Return the (X, Y) coordinate for the center point of the cell that contains the specified text.  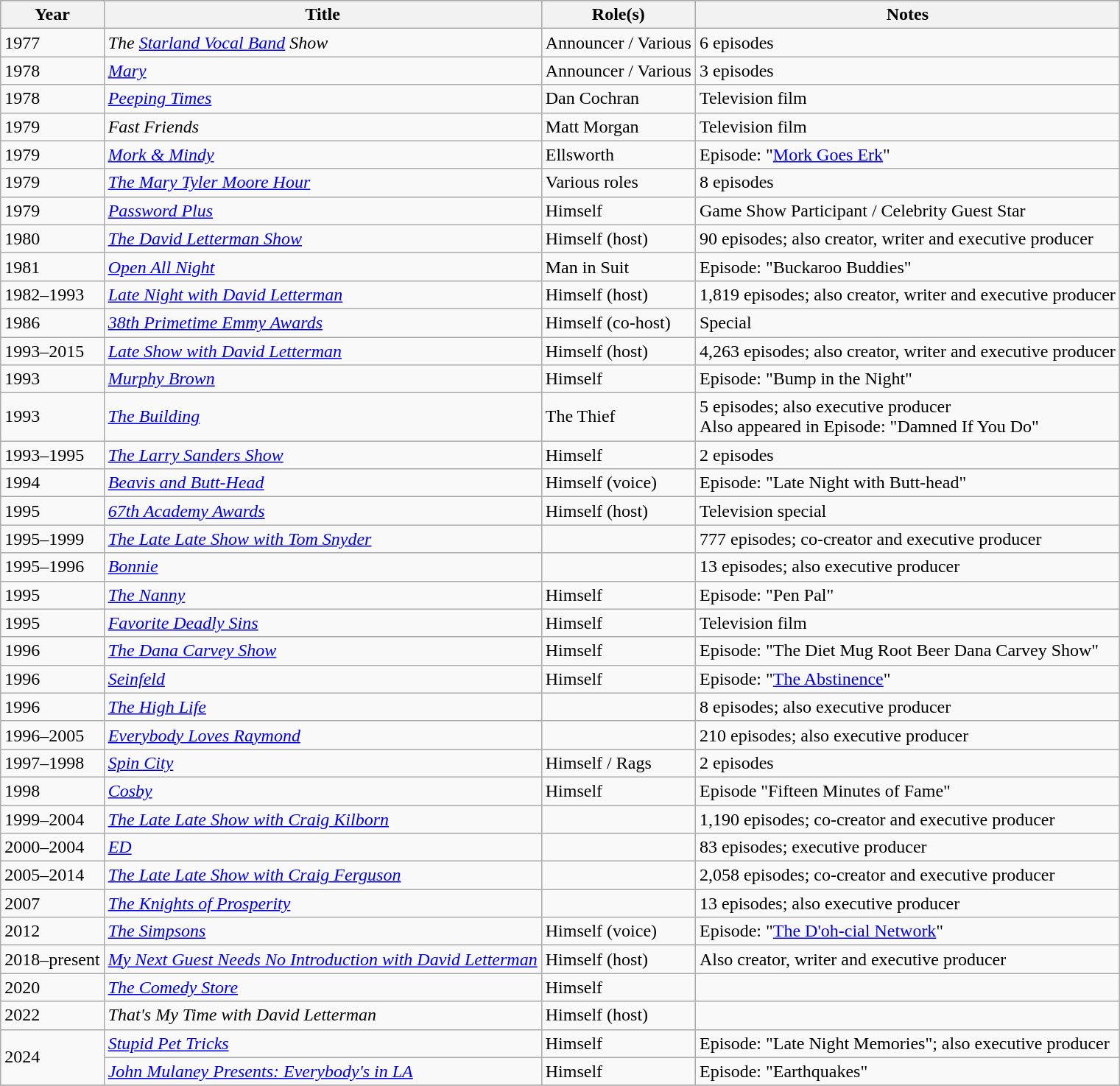
1997–1998 (52, 763)
Role(s) (619, 15)
1,819 episodes; also creator, writer and executive producer (907, 295)
Game Show Participant / Celebrity Guest Star (907, 211)
The Nanny (323, 595)
My Next Guest Needs No Introduction with David Letterman (323, 959)
Late Night with David Letterman (323, 295)
The Simpsons (323, 931)
1995–1996 (52, 567)
Beavis and Butt-Head (323, 483)
Episode: "Pen Pal" (907, 595)
Episode "Fifteen Minutes of Fame" (907, 791)
Late Show with David Letterman (323, 351)
Episode: "The D'oh-cial Network" (907, 931)
Spin City (323, 763)
John Mulaney Presents: Everybody's in LA (323, 1071)
The Comedy Store (323, 987)
2018–present (52, 959)
210 episodes; also executive producer (907, 735)
The Late Late Show with Craig Kilborn (323, 819)
The Mary Tyler Moore Hour (323, 183)
Seinfeld (323, 679)
Mork & Mindy (323, 155)
Bonnie (323, 567)
Mary (323, 71)
1977 (52, 43)
Stupid Pet Tricks (323, 1043)
The Thief (619, 417)
6 episodes (907, 43)
Ellsworth (619, 155)
Episode: "The Abstinence" (907, 679)
1986 (52, 322)
4,263 episodes; also creator, writer and executive producer (907, 351)
1994 (52, 483)
2,058 episodes; co-creator and executive producer (907, 875)
Murphy Brown (323, 379)
Year (52, 15)
2000–2004 (52, 847)
Peeping Times (323, 99)
Favorite Deadly Sins (323, 623)
Also creator, writer and executive producer (907, 959)
Himself / Rags (619, 763)
The Dana Carvey Show (323, 651)
Episode: "Buckaroo Buddies" (907, 267)
That's My Time with David Letterman (323, 1015)
The High Life (323, 707)
Cosby (323, 791)
Everybody Loves Raymond (323, 735)
Notes (907, 15)
Man in Suit (619, 267)
The Larry Sanders Show (323, 455)
The Late Late Show with Craig Ferguson (323, 875)
Matt Morgan (619, 127)
Episode: "Late Night with Butt-head" (907, 483)
83 episodes; executive producer (907, 847)
Dan Cochran (619, 99)
1981 (52, 267)
Episode: "The Diet Mug Root Beer Dana Carvey Show" (907, 651)
1995–1999 (52, 539)
8 episodes; also executive producer (907, 707)
5 episodes; also executive producerAlso appeared in Episode: "Damned If You Do" (907, 417)
Television special (907, 511)
Password Plus (323, 211)
2024 (52, 1057)
2007 (52, 903)
2020 (52, 987)
Special (907, 322)
1993–1995 (52, 455)
1993–2015 (52, 351)
Open All Night (323, 267)
Episode: "Late Night Memories"; also executive producer (907, 1043)
The Late Late Show with Tom Snyder (323, 539)
67th Academy Awards (323, 511)
777 episodes; co-creator and executive producer (907, 539)
ED (323, 847)
2022 (52, 1015)
The Starland Vocal Band Show (323, 43)
The Building (323, 417)
Himself (co-host) (619, 322)
2005–2014 (52, 875)
1982–1993 (52, 295)
The David Letterman Show (323, 239)
1996–2005 (52, 735)
1998 (52, 791)
Various roles (619, 183)
Title (323, 15)
2012 (52, 931)
Fast Friends (323, 127)
8 episodes (907, 183)
3 episodes (907, 71)
Episode: "Mork Goes Erk" (907, 155)
Episode: "Bump in the Night" (907, 379)
1980 (52, 239)
The Knights of Prosperity (323, 903)
90 episodes; also creator, writer and executive producer (907, 239)
1999–2004 (52, 819)
Episode: "Earthquakes" (907, 1071)
38th Primetime Emmy Awards (323, 322)
1,190 episodes; co-creator and executive producer (907, 819)
